Capture the cell that displays the provided text and extract its (X, Y) central coordinate. 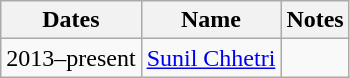
Notes (315, 20)
2013–present (71, 58)
Name (211, 20)
Dates (71, 20)
Sunil Chhetri (211, 58)
